Provide the [X, Y] coordinate of the cell's center where the given text is located.  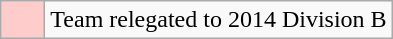
Team relegated to 2014 Division B [218, 20]
